Return (x, y) of the center of cell containing provided text 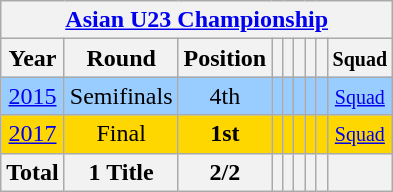
2015 (33, 96)
4th (225, 96)
Year (33, 58)
Total (33, 172)
Final (121, 134)
2/2 (225, 172)
Semifinals (121, 96)
2017 (33, 134)
Asian U23 Championship (197, 20)
1st (225, 134)
Position (225, 58)
Round (121, 58)
1 Title (121, 172)
